Determine the (x, y) coordinate at the center of the cell enclosing the given text.  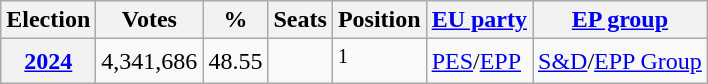
EU party (479, 20)
PES/EPP (479, 62)
S&D/EPP Group (620, 62)
Seats (300, 20)
4,341,686 (150, 62)
Position (379, 20)
2024 (48, 62)
48.55 (236, 62)
1 (379, 62)
% (236, 20)
Election (48, 20)
Votes (150, 20)
EP group (620, 20)
